Return [x, y] of the center of cell containing provided text 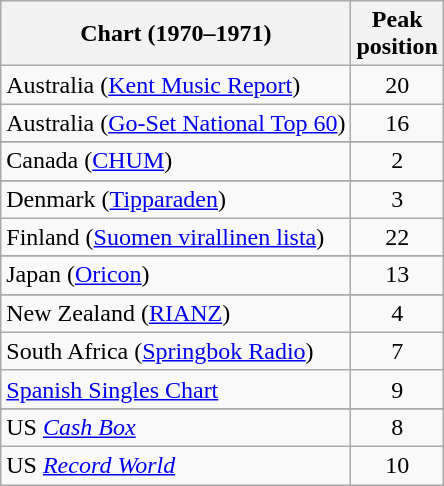
8 [397, 427]
10 [397, 465]
20 [397, 85]
Peakposition [397, 34]
Australia (Kent Music Report) [176, 85]
7 [397, 351]
3 [397, 199]
Spanish Singles Chart [176, 389]
16 [397, 123]
13 [397, 275]
Canada (CHUM) [176, 161]
2 [397, 161]
9 [397, 389]
22 [397, 237]
Denmark (Tipparaden) [176, 199]
US Record World [176, 465]
South Africa (Springbok Radio) [176, 351]
New Zealand (RIANZ) [176, 313]
Chart (1970–1971) [176, 34]
US Cash Box [176, 427]
Finland (Suomen virallinen lista) [176, 237]
Australia (Go-Set National Top 60) [176, 123]
Japan (Oricon) [176, 275]
4 [397, 313]
